Locate the cell with the specified text and output its [x, y] center coordinate. 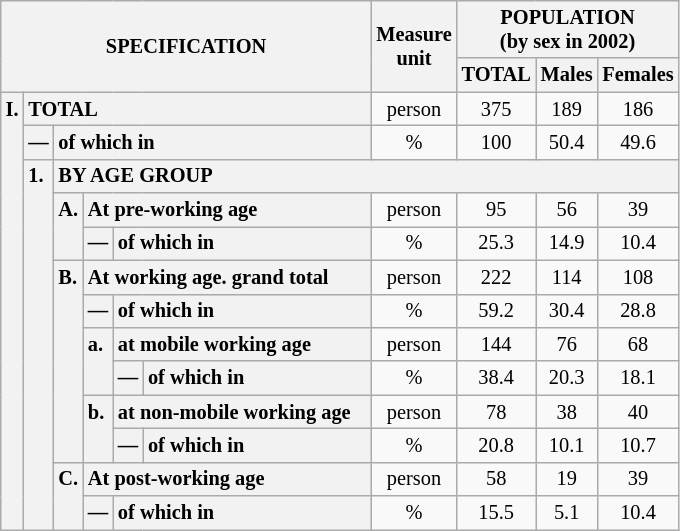
59.2 [496, 311]
A. [68, 226]
189 [567, 109]
SPECIFICATION [186, 46]
100 [496, 142]
114 [567, 277]
20.8 [496, 445]
56 [567, 210]
38.4 [496, 378]
5.1 [567, 513]
at mobile working age [242, 344]
49.6 [638, 142]
58 [496, 479]
C. [68, 496]
15.5 [496, 513]
50.4 [567, 142]
186 [638, 109]
144 [496, 344]
108 [638, 277]
78 [496, 412]
1. [38, 344]
I. [12, 311]
B. [68, 361]
20.3 [567, 378]
BY AGE GROUP [366, 176]
68 [638, 344]
19 [567, 479]
14.9 [567, 243]
10.1 [567, 445]
25.3 [496, 243]
At post-working age [227, 479]
30.4 [567, 311]
38 [567, 412]
76 [567, 344]
a. [98, 360]
POPULATION (by sex in 2002) [568, 29]
95 [496, 210]
Measure unit [414, 46]
at non-mobile working age [242, 412]
18.1 [638, 378]
375 [496, 109]
28.8 [638, 311]
10.7 [638, 445]
Females [638, 75]
At working age. grand total [227, 277]
At pre-working age [227, 210]
Males [567, 75]
b. [98, 428]
40 [638, 412]
222 [496, 277]
